Determine the (x, y) coordinate at the center of the cell enclosing the given text.  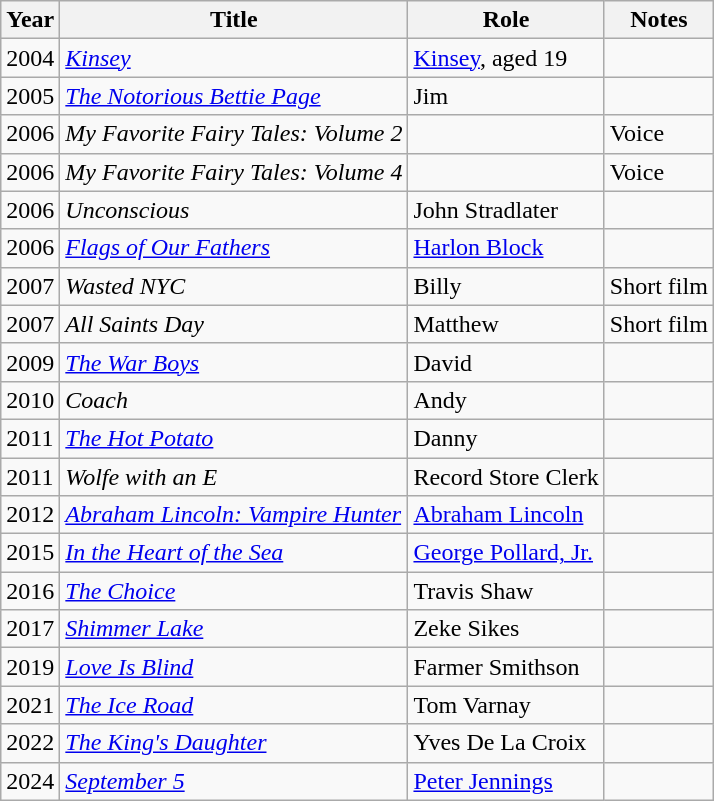
2017 (30, 629)
2005 (30, 96)
Year (30, 20)
All Saints Day (234, 324)
Farmer Smithson (506, 667)
Abraham Lincoln (506, 515)
My Favorite Fairy Tales: Volume 2 (234, 134)
The Choice (234, 591)
2021 (30, 705)
2022 (30, 743)
2024 (30, 781)
Kinsey, aged 19 (506, 58)
My Favorite Fairy Tales: Volume 4 (234, 172)
Harlon Block (506, 248)
Billy (506, 286)
Flags of Our Fathers (234, 248)
2009 (30, 362)
Kinsey (234, 58)
Role (506, 20)
Matthew (506, 324)
In the Heart of the Sea (234, 553)
John Stradlater (506, 210)
Wasted NYC (234, 286)
David (506, 362)
Love Is Blind (234, 667)
2016 (30, 591)
The War Boys (234, 362)
Andy (506, 400)
Peter Jennings (506, 781)
Tom Varnay (506, 705)
Unconscious (234, 210)
Jim (506, 96)
Record Store Clerk (506, 477)
The Ice Road (234, 705)
2012 (30, 515)
Title (234, 20)
2015 (30, 553)
The King's Daughter (234, 743)
2019 (30, 667)
Shimmer Lake (234, 629)
2010 (30, 400)
Travis Shaw (506, 591)
The Hot Potato (234, 438)
Danny (506, 438)
Coach (234, 400)
September 5 (234, 781)
Yves De La Croix (506, 743)
Zeke Sikes (506, 629)
The Notorious Bettie Page (234, 96)
2004 (30, 58)
Wolfe with an E (234, 477)
Notes (658, 20)
George Pollard, Jr. (506, 553)
Abraham Lincoln: Vampire Hunter (234, 515)
